For the text-containing cell, return its midpoint in (x, y) coordinate format. 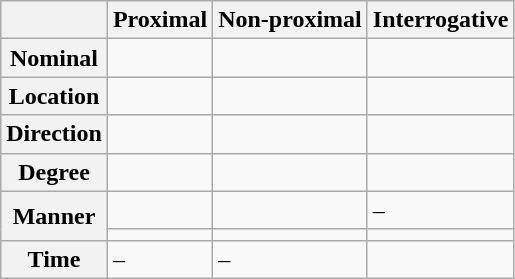
Manner (54, 216)
Location (54, 96)
Interrogative (440, 20)
Non-proximal (290, 20)
Direction (54, 134)
Nominal (54, 58)
Proximal (160, 20)
Degree (54, 172)
Time (54, 259)
